Provide the [X, Y] coordinate of the cell's center where the given text is located.  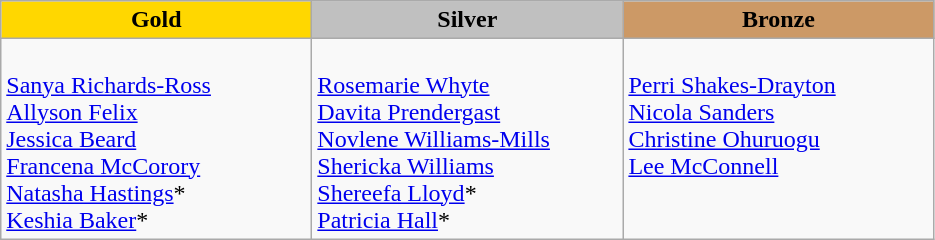
Sanya Richards-RossAllyson FelixJessica BeardFrancena McCororyNatasha Hastings*Keshia Baker* [156, 139]
Rosemarie WhyteDavita PrendergastNovlene Williams-MillsShericka WilliamsShereefa Lloyd*Patricia Hall* [468, 139]
Silver [468, 20]
Perri Shakes-Drayton Nicola Sanders Christine Ohuruogu Lee McConnell [778, 139]
Gold [156, 20]
Bronze [778, 20]
